Capture the cell that displays the provided text and extract its [x, y] central coordinate. 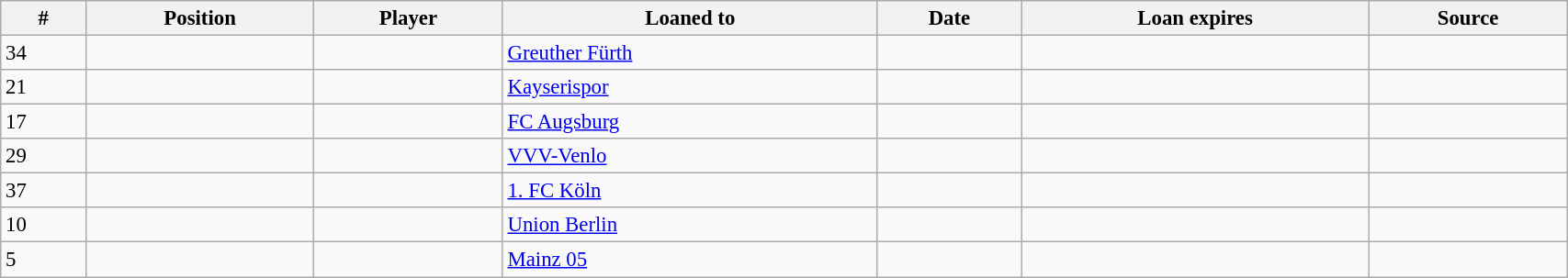
Greuther Fürth [690, 53]
Loaned to [690, 18]
29 [44, 156]
FC Augsburg [690, 122]
# [44, 18]
Date [949, 18]
Union Berlin [690, 225]
1. FC Köln [690, 191]
17 [44, 122]
Player [409, 18]
Source [1468, 18]
37 [44, 191]
Kayserispor [690, 87]
Position [200, 18]
VVV-Venlo [690, 156]
Loan expires [1196, 18]
10 [44, 225]
34 [44, 53]
5 [44, 260]
Mainz 05 [690, 260]
21 [44, 87]
